Determine the [x, y] coordinate at the center of the cell enclosing the given text.  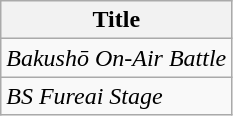
Bakushō On-Air Battle [116, 58]
BS Fureai Stage [116, 96]
Title [116, 20]
